For the text-containing cell, return its midpoint in (X, Y) coordinate format. 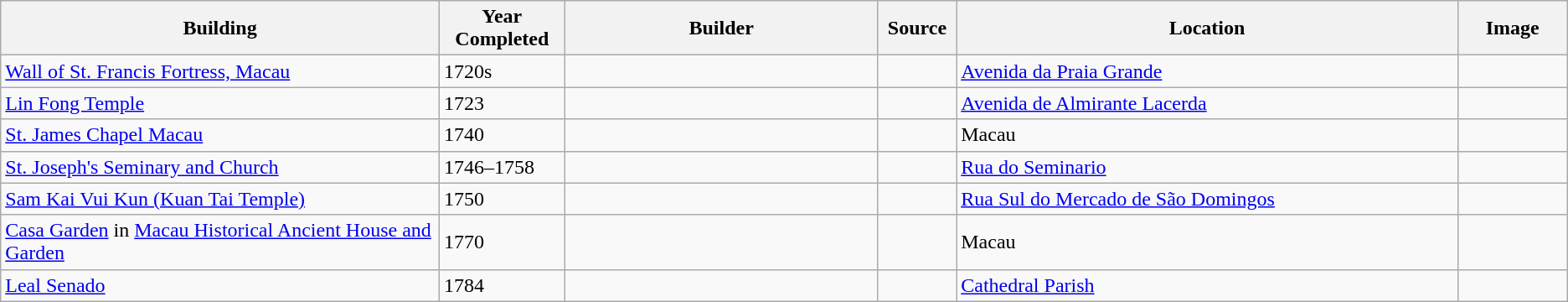
Source (917, 29)
Avenida de Almirante Lacerda (1208, 103)
Builder (721, 29)
1720s (502, 71)
1770 (502, 242)
Lin Fong Temple (220, 103)
Sam Kai Vui Kun (Kuan Tai Temple) (220, 199)
Building (220, 29)
1723 (502, 103)
St. James Chapel Macau (220, 135)
Rua Sul do Mercado de São Domingos (1208, 199)
1746–1758 (502, 167)
Wall of St. Francis Fortress, Macau (220, 71)
Rua do Seminario (1208, 167)
Casa Garden in Macau Historical Ancient House and Garden (220, 242)
Avenida da Praia Grande (1208, 71)
Year Completed (502, 29)
Leal Senado (220, 285)
1750 (502, 199)
1784 (502, 285)
Location (1208, 29)
St. Joseph's Seminary and Church (220, 167)
1740 (502, 135)
Cathedral Parish (1208, 285)
Image (1513, 29)
